Identify which cell holds the provided text, then report its [x, y] central coordinate. 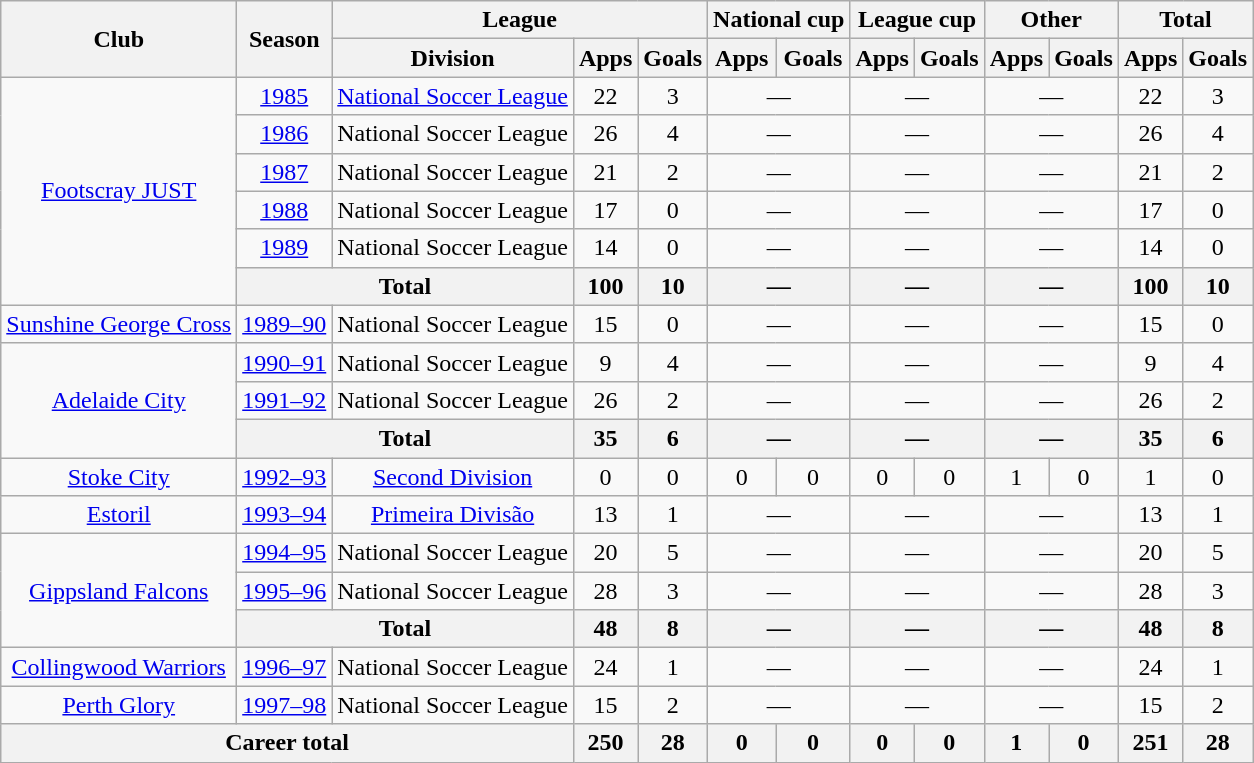
Career total [288, 743]
1985 [284, 96]
Second Division [453, 477]
1996–97 [284, 667]
Stoke City [119, 477]
1992–93 [284, 477]
1994–95 [284, 553]
Primeira Divisão [453, 515]
Gippsland Falcons [119, 591]
1989–90 [284, 324]
Adelaide City [119, 400]
Sunshine George Cross [119, 324]
League cup [917, 20]
1987 [284, 172]
League [520, 20]
1989 [284, 248]
National cup [779, 20]
1990–91 [284, 362]
Footscray JUST [119, 191]
Club [119, 39]
1993–94 [284, 515]
Division [453, 58]
1988 [284, 210]
1997–98 [284, 705]
1991–92 [284, 400]
Season [284, 39]
251 [1150, 743]
1986 [284, 134]
Collingwood Warriors [119, 667]
Other [1051, 20]
Perth Glory [119, 705]
1995–96 [284, 591]
250 [605, 743]
Estoril [119, 515]
